Locate the cell with the specified text and output its (X, Y) center coordinate. 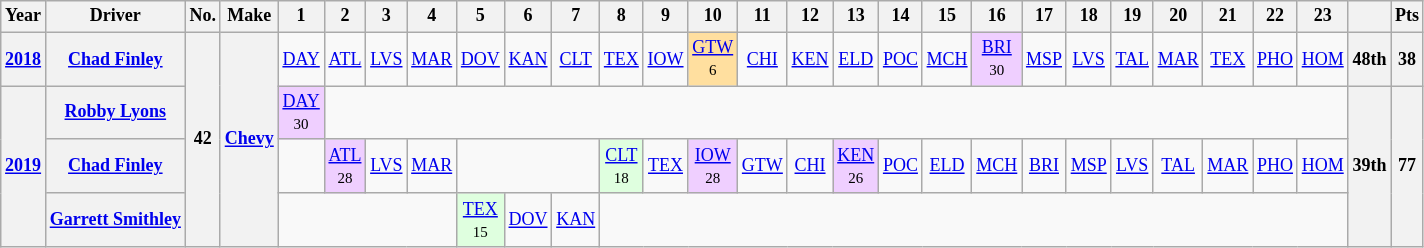
KEN (810, 59)
13 (856, 16)
16 (997, 16)
Year (24, 16)
12 (810, 16)
22 (1276, 16)
38 (1408, 59)
Driver (115, 16)
CLT (576, 59)
Robby Lyons (115, 113)
DAY30 (301, 113)
39th (1370, 166)
3 (386, 16)
Make (249, 16)
1 (301, 16)
42 (202, 140)
17 (1044, 16)
4 (432, 16)
2018 (24, 59)
2 (345, 16)
7 (576, 16)
BRI30 (997, 59)
18 (1088, 16)
5 (481, 16)
IOW28 (713, 166)
20 (1178, 16)
KEN26 (856, 166)
10 (713, 16)
Garrett Smithley (115, 220)
CLT18 (622, 166)
No. (202, 16)
BRI (1044, 166)
2019 (24, 166)
23 (1322, 16)
11 (763, 16)
9 (666, 16)
8 (622, 16)
IOW (666, 59)
21 (1228, 16)
14 (901, 16)
15 (947, 16)
Pts (1408, 16)
Chevy (249, 140)
19 (1132, 16)
GTW (763, 166)
DAY (301, 59)
48th (1370, 59)
GTW6 (713, 59)
6 (528, 16)
ATL28 (345, 166)
77 (1408, 166)
TEX15 (481, 220)
ATL (345, 59)
